Determine the [x, y] coordinate at the center of the cell enclosing the given text.  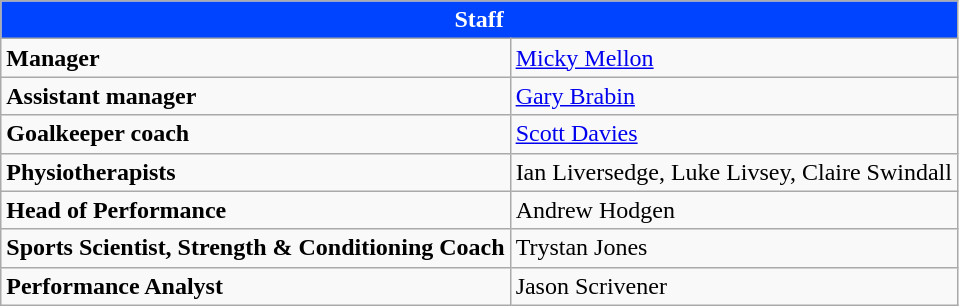
Goalkeeper coach [256, 134]
Scott Davies [734, 134]
Staff [480, 20]
Physiotherapists [256, 172]
Gary Brabin [734, 96]
Assistant manager [256, 96]
Ian Liversedge, Luke Livsey, Claire Swindall [734, 172]
Sports Scientist, Strength & Conditioning Coach [256, 248]
Trystan Jones [734, 248]
Andrew Hodgen [734, 210]
Performance Analyst [256, 286]
Head of Performance [256, 210]
Micky Mellon [734, 58]
Manager [256, 58]
Jason Scrivener [734, 286]
